Extract the (x, y) coordinate from the center of the cell holding the provided text.  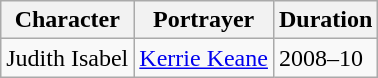
Portrayer (204, 20)
2008–10 (325, 58)
Character (68, 20)
Duration (325, 20)
Kerrie Keane (204, 58)
Judith Isabel (68, 58)
